For the text-containing cell, return its midpoint in [x, y] coordinate format. 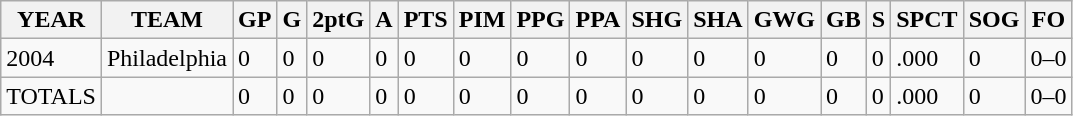
TOTALS [52, 96]
GP [254, 20]
Philadelphia [166, 58]
G [292, 20]
GB [843, 20]
PPG [540, 20]
A [384, 20]
SPCT [927, 20]
PPA [598, 20]
2004 [52, 58]
GWG [784, 20]
PTS [426, 20]
PIM [482, 20]
SHG [657, 20]
2ptG [338, 20]
SOG [994, 20]
FO [1048, 20]
S [878, 20]
YEAR [52, 20]
TEAM [166, 20]
SHA [718, 20]
